Pinpoint the cell where the given text exists, returning its [X, Y] midpoint coordinate. 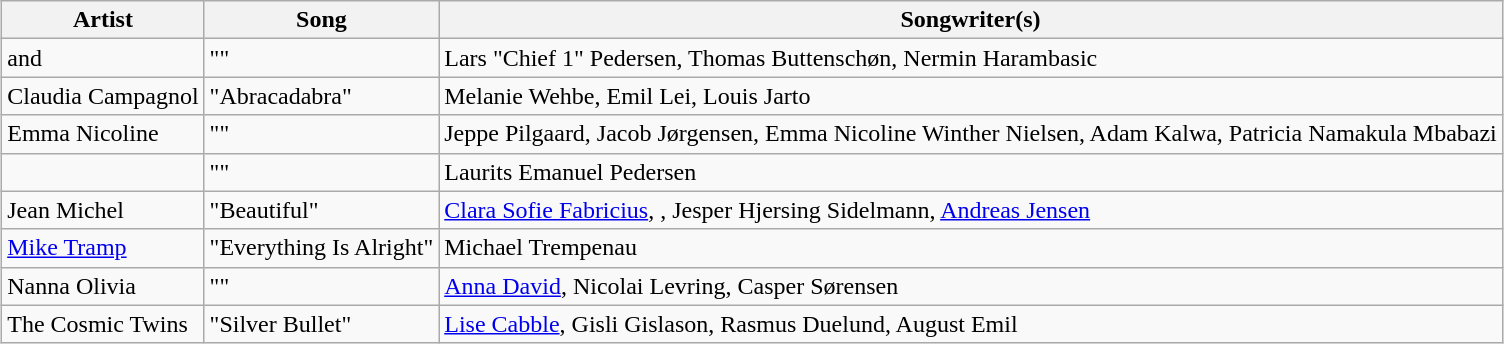
Lars "Chief 1" Pedersen, Thomas Buttenschøn, Nermin Harambasic [971, 58]
Artist [103, 20]
Claudia Campagnol [103, 96]
Laurits Emanuel Pedersen [971, 172]
"Everything Is Alright" [322, 248]
"Silver Bullet" [322, 324]
Melanie Wehbe, Emil Lei, Louis Jarto [971, 96]
Anna David, Nicolai Levring, Casper Sørensen [971, 286]
Jean Michel [103, 210]
Jeppe Pilgaard, Jacob Jørgensen, Emma Nicoline Winther Nielsen, Adam Kalwa, Patricia Namakula Mbabazi [971, 134]
The Cosmic Twins [103, 324]
"Abracadabra" [322, 96]
Song [322, 20]
and [103, 58]
"Beautiful" [322, 210]
Clara Sofie Fabricius, , Jesper Hjersing Sidelmann, Andreas Jensen [971, 210]
Mike Tramp [103, 248]
Songwriter(s) [971, 20]
Emma Nicoline [103, 134]
Michael Trempenau [971, 248]
Nanna Olivia [103, 286]
Lise Cabble, Gisli Gislason, Rasmus Duelund, August Emil [971, 324]
